Pinpoint the cell where the given text exists, returning its (x, y) midpoint coordinate. 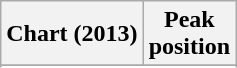
Peakposition (189, 34)
Chart (2013) (72, 34)
